Find where the given text appears and provide that cell's center as (X, Y) coordinate. 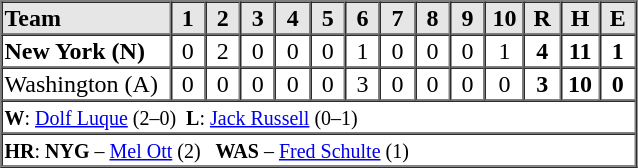
E (618, 18)
9 (468, 18)
11 (580, 50)
H (580, 18)
6 (362, 18)
7 (398, 18)
W: Dolf Luque (2–0) L: Jack Russell (0–1) (319, 116)
HR: NYG – Mel Ott (2) WAS – Fred Schulte (1) (319, 150)
Washington (A) (86, 84)
Team (86, 18)
New York (N) (86, 50)
5 (328, 18)
R (542, 18)
8 (432, 18)
